Extract the (x, y) coordinate from the center of the cell holding the provided text.  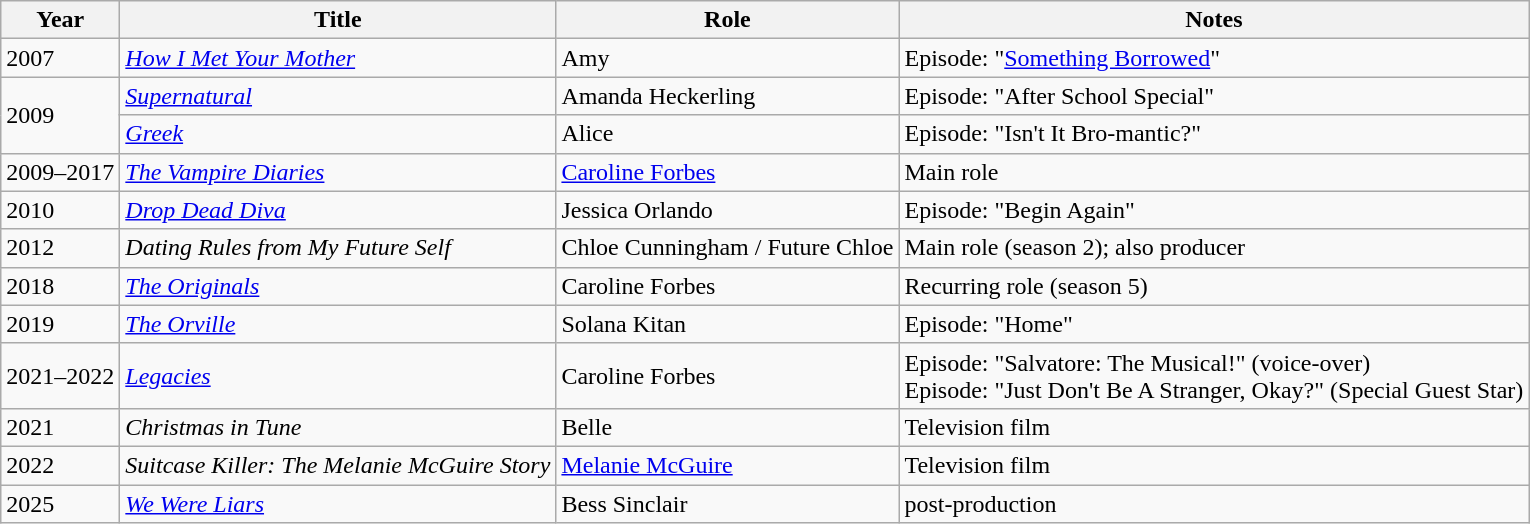
Drop Dead Diva (338, 210)
2022 (60, 465)
Episode: "After School Special" (1214, 96)
Belle (728, 427)
Suitcase Killer: The Melanie McGuire Story (338, 465)
Main role (1214, 172)
2009 (60, 115)
Alice (728, 134)
Recurring role (season 5) (1214, 286)
post-production (1214, 503)
2025 (60, 503)
How I Met Your Mother (338, 58)
Role (728, 20)
Chloe Cunningham / Future Chloe (728, 248)
Year (60, 20)
The Originals (338, 286)
We Were Liars (338, 503)
Christmas in Tune (338, 427)
Amy (728, 58)
Supernatural (338, 96)
The Orville (338, 324)
2007 (60, 58)
Melanie McGuire (728, 465)
Jessica Orlando (728, 210)
2009–2017 (60, 172)
Episode: "Isn't It Bro-mantic?" (1214, 134)
2010 (60, 210)
2012 (60, 248)
Notes (1214, 20)
Main role (season 2); also producer (1214, 248)
Greek (338, 134)
Episode: "Something Borrowed" (1214, 58)
Legacies (338, 376)
Dating Rules from My Future Self (338, 248)
Solana Kitan (728, 324)
Episode: "Home" (1214, 324)
Title (338, 20)
2021 (60, 427)
Episode: "Begin Again" (1214, 210)
The Vampire Diaries (338, 172)
2021–2022 (60, 376)
Bess Sinclair (728, 503)
2018 (60, 286)
Amanda Heckerling (728, 96)
Episode: "Salvatore: The Musical!" (voice-over) Episode: "Just Don't Be A Stranger, Okay?" (Special Guest Star) (1214, 376)
2019 (60, 324)
